Extract the [x, y] coordinate from the center of the cell holding the provided text.  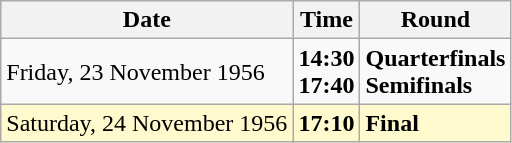
Round [436, 20]
Time [326, 20]
QuarterfinalsSemifinals [436, 72]
17:10 [326, 123]
Date [147, 20]
Final [436, 123]
Friday, 23 November 1956 [147, 72]
14:3017:40 [326, 72]
Saturday, 24 November 1956 [147, 123]
